Output the [X, Y] coordinate of the center of the cell containing the given text.  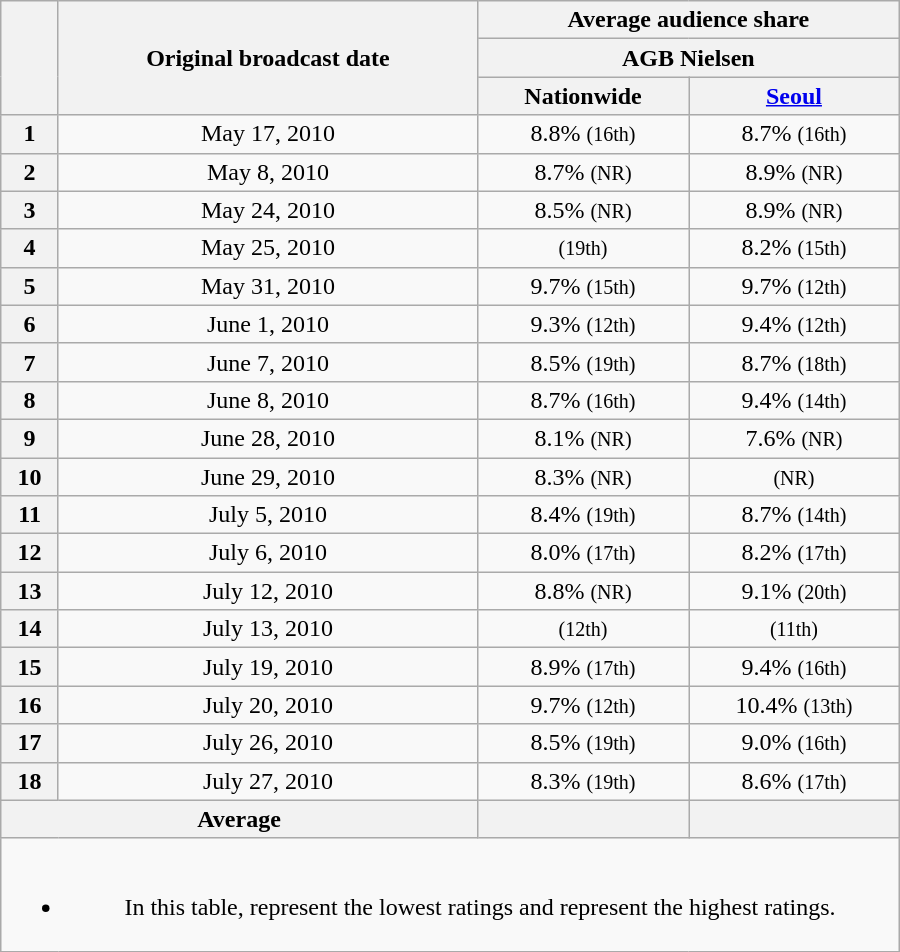
9.0% (16th) [794, 743]
Average audience share [688, 20]
8.7% (NR) [582, 172]
8.6% (17th) [794, 781]
8.7% (18th) [794, 362]
8.9% (17th) [582, 667]
9 [30, 438]
14 [30, 629]
May 8, 2010 [268, 172]
16 [30, 705]
June 8, 2010 [268, 400]
July 19, 2010 [268, 667]
8.8% (NR) [582, 591]
Seoul [794, 96]
(NR) [794, 477]
11 [30, 515]
July 26, 2010 [268, 743]
Original broadcast date [268, 58]
(11th) [794, 629]
8.2% (17th) [794, 553]
(12th) [582, 629]
12 [30, 553]
8.3% (NR) [582, 477]
7.6% (NR) [794, 438]
8.4% (19th) [582, 515]
May 17, 2010 [268, 134]
In this table, represent the lowest ratings and represent the highest ratings. [450, 894]
4 [30, 248]
9.1% (20th) [794, 591]
July 5, 2010 [268, 515]
July 6, 2010 [268, 553]
8.3% (19th) [582, 781]
7 [30, 362]
(19th) [582, 248]
8.1% (NR) [582, 438]
June 29, 2010 [268, 477]
10.4% (13th) [794, 705]
May 31, 2010 [268, 286]
9.4% (12th) [794, 324]
July 27, 2010 [268, 781]
9.7% (15th) [582, 286]
July 20, 2010 [268, 705]
May 25, 2010 [268, 248]
AGB Nielsen [688, 58]
8 [30, 400]
June 1, 2010 [268, 324]
June 28, 2010 [268, 438]
13 [30, 591]
May 24, 2010 [268, 210]
3 [30, 210]
Nationwide [582, 96]
10 [30, 477]
Average [240, 819]
8.7% (14th) [794, 515]
5 [30, 286]
17 [30, 743]
2 [30, 172]
15 [30, 667]
18 [30, 781]
8.5% (NR) [582, 210]
July 13, 2010 [268, 629]
July 12, 2010 [268, 591]
June 7, 2010 [268, 362]
9.4% (16th) [794, 667]
1 [30, 134]
8.8% (16th) [582, 134]
9.3% (12th) [582, 324]
6 [30, 324]
8.2% (15th) [794, 248]
8.0% (17th) [582, 553]
9.4% (14th) [794, 400]
